Search for the cell housing the specified text and yield its [x, y] center coordinate. 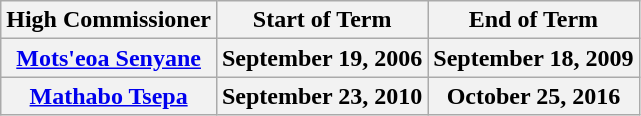
Mathabo Tsepa [109, 96]
Start of Term [322, 20]
Mots'eoa Senyane [109, 58]
High Commissioner [109, 20]
End of Term [534, 20]
September 23, 2010 [322, 96]
September 19, 2006 [322, 58]
September 18, 2009 [534, 58]
October 25, 2016 [534, 96]
